For the text-containing cell, return its midpoint in [x, y] coordinate format. 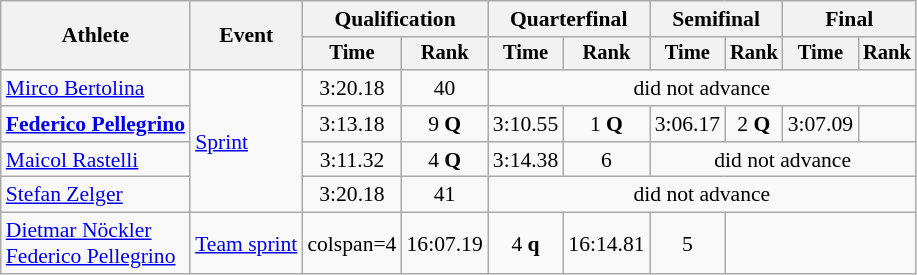
Event [246, 36]
Semifinal [716, 19]
16:07.19 [444, 244]
1 Q [606, 124]
Quarterfinal [569, 19]
3:06.17 [688, 124]
41 [444, 195]
40 [444, 88]
3:13.18 [352, 124]
16:14.81 [606, 244]
Team sprint [246, 244]
3:14.38 [526, 160]
5 [688, 244]
Mirco Bertolina [96, 88]
4 Q [444, 160]
Sprint [246, 141]
Qualification [394, 19]
6 [606, 160]
9 Q [444, 124]
3:11.32 [352, 160]
Stefan Zelger [96, 195]
4 q [526, 244]
colspan=4 [352, 244]
Athlete [96, 36]
2 Q [754, 124]
Final [850, 19]
Federico Pellegrino [96, 124]
3:07.09 [820, 124]
3:10.55 [526, 124]
Maicol Rastelli [96, 160]
Dietmar NöcklerFederico Pellegrino [96, 244]
